Capture the cell that displays the provided text and extract its [X, Y] central coordinate. 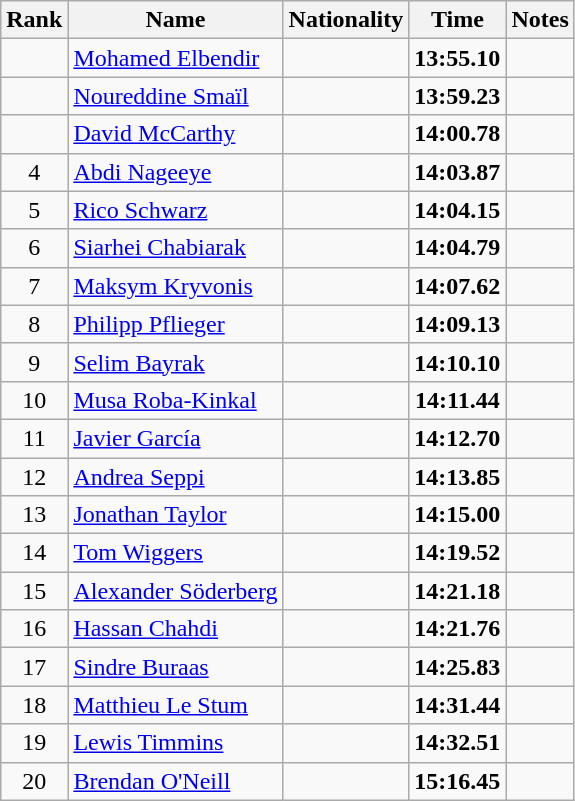
9 [34, 362]
Time [458, 20]
14:15.00 [458, 515]
Alexander Söderberg [176, 591]
13:55.10 [458, 58]
Notes [540, 20]
14:19.52 [458, 553]
14:07.62 [458, 286]
6 [34, 248]
18 [34, 705]
Maksym Kryvonis [176, 286]
14:12.70 [458, 438]
17 [34, 667]
14:21.18 [458, 591]
14:09.13 [458, 324]
Brendan O'Neill [176, 781]
Abdi Nageeye [176, 172]
Javier García [176, 438]
15 [34, 591]
14 [34, 553]
14:21.76 [458, 629]
14:10.10 [458, 362]
Noureddine Smaïl [176, 96]
15:16.45 [458, 781]
Mohamed Elbendir [176, 58]
20 [34, 781]
14:04.15 [458, 210]
14:25.83 [458, 667]
Selim Bayrak [176, 362]
Rank [34, 20]
14:31.44 [458, 705]
Name [176, 20]
12 [34, 477]
13 [34, 515]
7 [34, 286]
Rico Schwarz [176, 210]
Hassan Chahdi [176, 629]
Tom Wiggers [176, 553]
13:59.23 [458, 96]
11 [34, 438]
16 [34, 629]
14:13.85 [458, 477]
Musa Roba-Kinkal [176, 400]
8 [34, 324]
14:11.44 [458, 400]
Jonathan Taylor [176, 515]
10 [34, 400]
Matthieu Le Stum [176, 705]
Nationality [346, 20]
14:03.87 [458, 172]
Lewis Timmins [176, 743]
David McCarthy [176, 134]
14:04.79 [458, 248]
Philipp Pflieger [176, 324]
5 [34, 210]
4 [34, 172]
19 [34, 743]
14:00.78 [458, 134]
14:32.51 [458, 743]
Siarhei Chabiarak [176, 248]
Andrea Seppi [176, 477]
Sindre Buraas [176, 667]
